Identify which cell holds the provided text, then report its [X, Y] central coordinate. 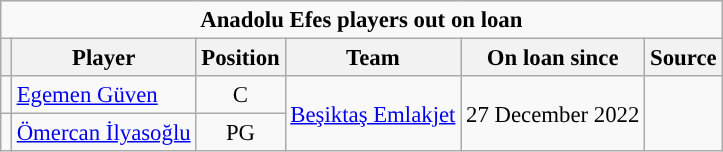
Position [240, 58]
Beşiktaş Emlakjet [373, 114]
On loan since [553, 58]
Team [373, 58]
PG [240, 133]
Anadolu Efes players out on loan [362, 20]
Ömercan İlyasoğlu [104, 133]
C [240, 95]
Source [684, 58]
27 December 2022 [553, 114]
Egemen Güven [104, 95]
Player [104, 58]
